Capture the cell that displays the provided text and extract its (X, Y) central coordinate. 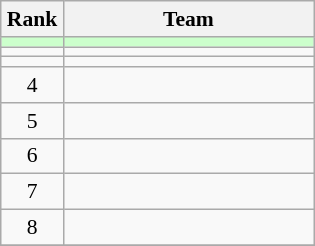
4 (32, 85)
7 (32, 192)
8 (32, 228)
5 (32, 121)
Rank (32, 19)
6 (32, 156)
Team (188, 19)
